Output the (x, y) coordinate of the center of the cell containing the given text.  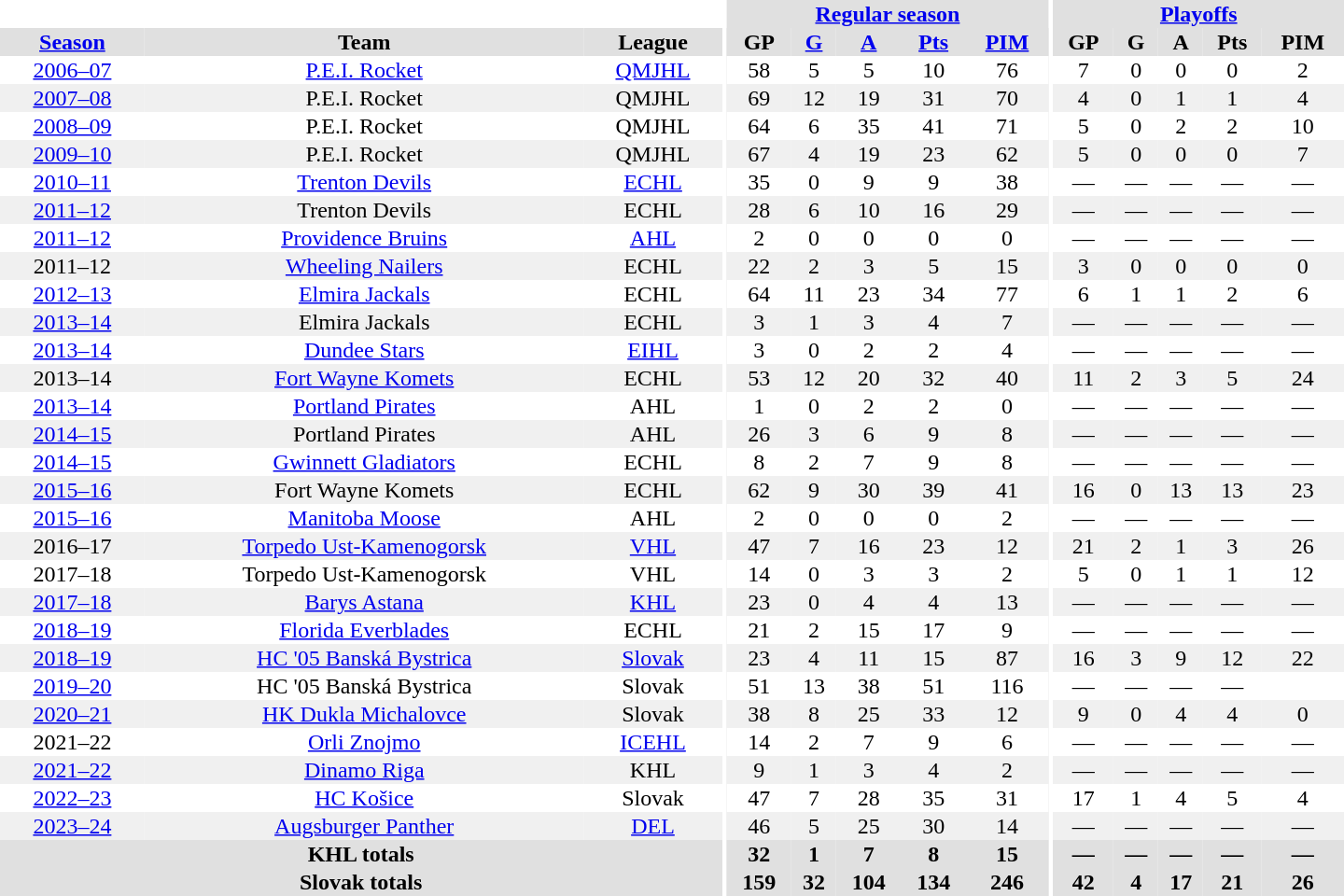
53 (760, 378)
Augsburger Panther (364, 826)
20 (868, 378)
70 (1007, 98)
246 (1007, 882)
ICEHL (653, 742)
24 (1303, 378)
Manitoba Moose (364, 518)
2022–23 (73, 798)
2009–10 (73, 154)
71 (1007, 126)
2019–20 (73, 686)
69 (760, 98)
77 (1007, 294)
Playoffs (1198, 14)
67 (760, 154)
2007–08 (73, 98)
HC Košice (364, 798)
134 (933, 882)
Gwinnett Gladiators (364, 462)
159 (760, 882)
Florida Everblades (364, 630)
2012–13 (73, 294)
2006–07 (73, 70)
Regular season (889, 14)
2016–17 (73, 546)
2008–09 (73, 126)
Team (364, 42)
Dundee Stars (364, 350)
2010–11 (73, 182)
Slovak totals (360, 882)
104 (868, 882)
Providence Bruins (364, 238)
2020–21 (73, 714)
HK Dukla Michalovce (364, 714)
DEL (653, 826)
34 (933, 294)
29 (1007, 210)
39 (933, 490)
87 (1007, 658)
Orli Znojmo (364, 742)
KHL totals (360, 854)
33 (933, 714)
76 (1007, 70)
40 (1007, 378)
42 (1083, 882)
EIHL (653, 350)
Season (73, 42)
Barys Astana (364, 602)
2023–24 (73, 826)
League (653, 42)
Wheeling Nailers (364, 266)
116 (1007, 686)
Dinamo Riga (364, 770)
58 (760, 70)
46 (760, 826)
